Search for the cell housing the specified text and yield its (x, y) center coordinate. 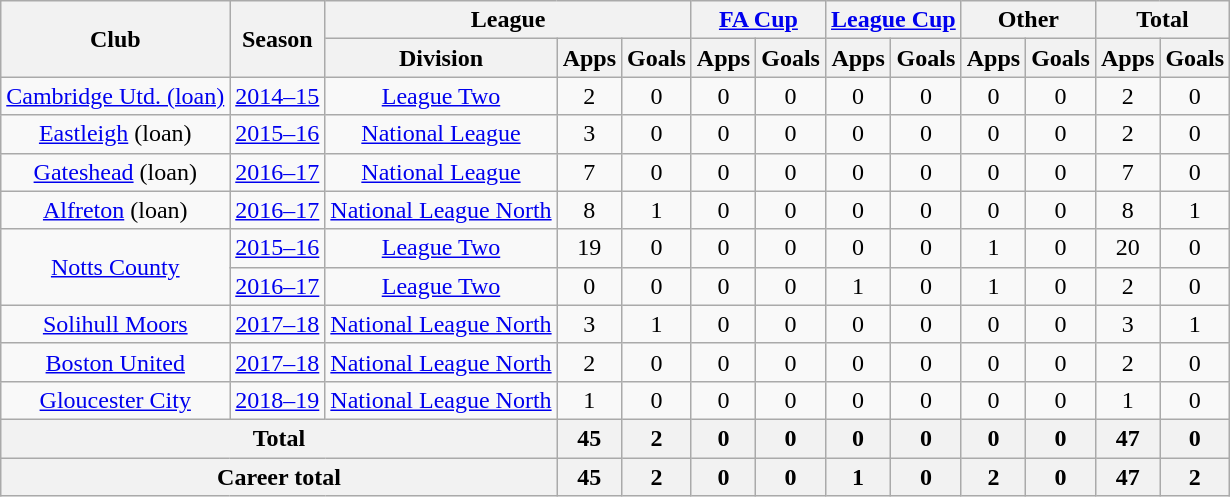
Gateshead (loan) (116, 172)
Career total (279, 477)
19 (589, 248)
League Cup (893, 20)
Cambridge Utd. (loan) (116, 96)
Club (116, 39)
League (508, 20)
Boston United (116, 362)
Division (441, 58)
Season (278, 39)
Other (1028, 20)
Notts County (116, 267)
2014–15 (278, 96)
Gloucester City (116, 400)
Eastleigh (loan) (116, 134)
2018–19 (278, 400)
Alfreton (loan) (116, 210)
Solihull Moors (116, 324)
20 (1127, 248)
FA Cup (758, 20)
